From the cell containing the given text, extract its center point as (x, y) coordinate. 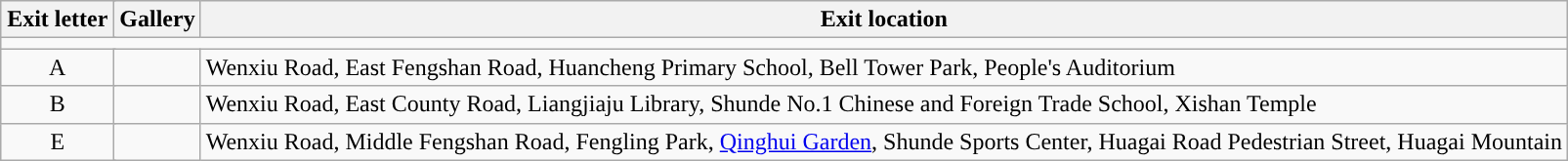
E (58, 141)
Wenxiu Road, Middle Fengshan Road, Fengling Park, Qinghui Garden, Shunde Sports Center, Huagai Road Pedestrian Street, Huagai Mountain (883, 141)
Exit location (883, 20)
A (58, 67)
Wenxiu Road, East Fengshan Road, Huancheng Primary School, Bell Tower Park, People's Auditorium (883, 67)
Exit letter (58, 20)
Wenxiu Road, East County Road, Liangjiaju Library, Shunde No.1 Chinese and Foreign Trade School, Xishan Temple (883, 104)
Gallery (157, 20)
B (58, 104)
